Locate the cell with the specified text and output its [X, Y] center coordinate. 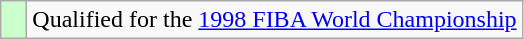
Qualified for the 1998 FIBA World Championship [274, 20]
